Locate the cell with the specified text and output its [x, y] center coordinate. 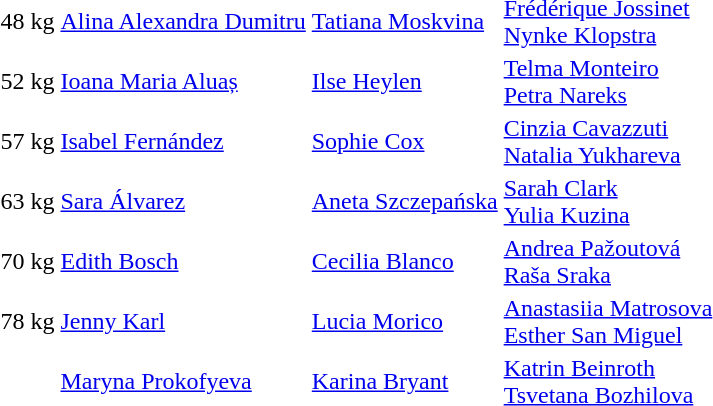
Cecilia Blanco [404, 262]
Edith Bosch [183, 262]
Sophie Cox [404, 142]
Ioana Maria Aluaș [183, 82]
Ilse Heylen [404, 82]
Isabel Fernández [183, 142]
Lucia Morico [404, 322]
Sara Álvarez [183, 202]
Jenny Karl [183, 322]
Aneta Szczepańska [404, 202]
